Capture the cell that displays the provided text and extract its (x, y) central coordinate. 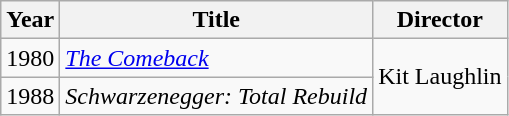
Title (216, 20)
1988 (30, 96)
Year (30, 20)
Kit Laughlin (440, 77)
1980 (30, 58)
Schwarzenegger: Total Rebuild (216, 96)
The Comeback (216, 58)
Director (440, 20)
